Pinpoint the cell where the given text exists, returning its [x, y] midpoint coordinate. 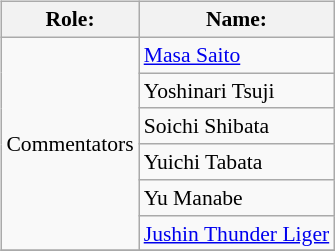
Yu Manabe [237, 198]
Jushin Thunder Liger [237, 233]
Masa Saito [237, 55]
Role: [70, 20]
Commentators [70, 144]
Name: [237, 20]
Yoshinari Tsuji [237, 91]
Soichi Shibata [237, 126]
Yuichi Tabata [237, 162]
